From the cell containing the given text, extract its center point as [X, Y] coordinate. 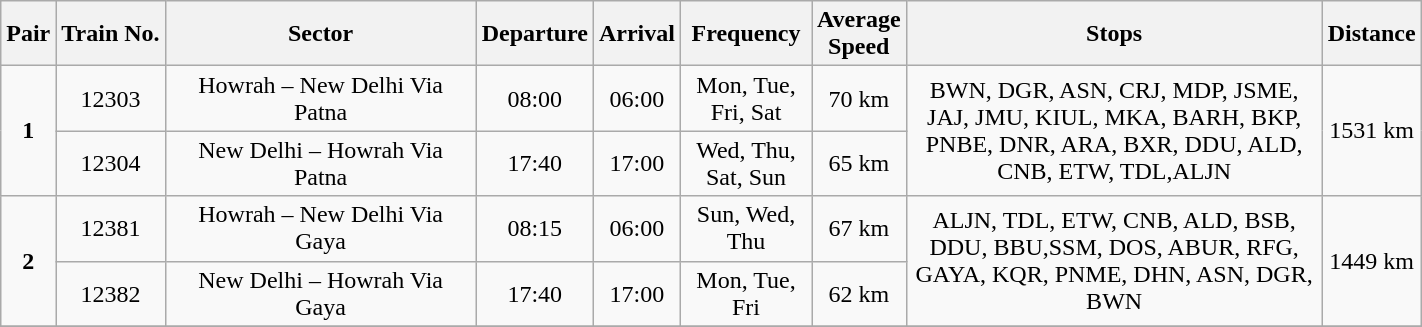
2 [28, 261]
1449 km [1372, 261]
Sun, Wed, Thu [746, 228]
Average Speed [860, 34]
08:00 [534, 98]
BWN, DGR, ASN, CRJ, MDP, JSME, JAJ, JMU, KIUL, MKA, BARH, BKP, PNBE, DNR, ARA, BXR, DDU, ALD, CNB, ETW, TDL,ALJN [1114, 131]
ALJN, TDL, ETW, CNB, ALD, BSB, DDU, BBU,SSM, DOS, ABUR, RFG, GAYA, KQR, PNME, DHN, ASN, DGR, BWN [1114, 261]
Frequency [746, 34]
Mon, Tue, Fri [746, 294]
Howrah – New Delhi Via Gaya [320, 228]
Mon, Tue, Fri, Sat [746, 98]
12381 [110, 228]
Stops [1114, 34]
65 km [860, 164]
New Delhi – Howrah Via Patna [320, 164]
1 [28, 131]
08:15 [534, 228]
Sector [320, 34]
Train No. [110, 34]
New Delhi – Howrah Via Gaya [320, 294]
12382 [110, 294]
Departure [534, 34]
1531 km [1372, 131]
70 km [860, 98]
12304 [110, 164]
Arrival [636, 34]
Howrah – New Delhi Via Patna [320, 98]
62 km [860, 294]
Wed, Thu, Sat, Sun [746, 164]
67 km [860, 228]
12303 [110, 98]
Pair [28, 34]
Distance [1372, 34]
